Return (x, y) of the center of cell containing provided text 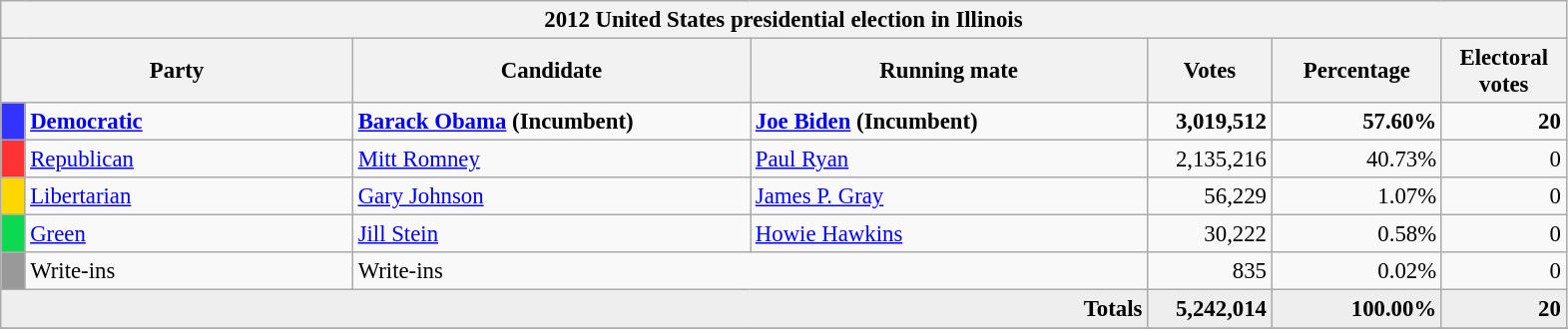
Democratic (189, 122)
40.73% (1356, 160)
100.00% (1356, 309)
Party (178, 72)
835 (1210, 272)
Paul Ryan (949, 160)
Barack Obama (Incumbent) (551, 122)
Votes (1210, 72)
Jill Stein (551, 234)
Green (189, 234)
3,019,512 (1210, 122)
56,229 (1210, 196)
1.07% (1356, 196)
Republican (189, 160)
2012 United States presidential election in Illinois (784, 20)
Joe Biden (Incumbent) (949, 122)
Totals (575, 309)
0.02% (1356, 272)
Running mate (949, 72)
Gary Johnson (551, 196)
James P. Gray (949, 196)
Percentage (1356, 72)
Electoral votes (1503, 72)
0.58% (1356, 234)
Libertarian (189, 196)
2,135,216 (1210, 160)
Howie Hawkins (949, 234)
Mitt Romney (551, 160)
Candidate (551, 72)
5,242,014 (1210, 309)
30,222 (1210, 234)
57.60% (1356, 122)
